Detect which cell encompasses the target text, then output its [x, y] center coordinate. 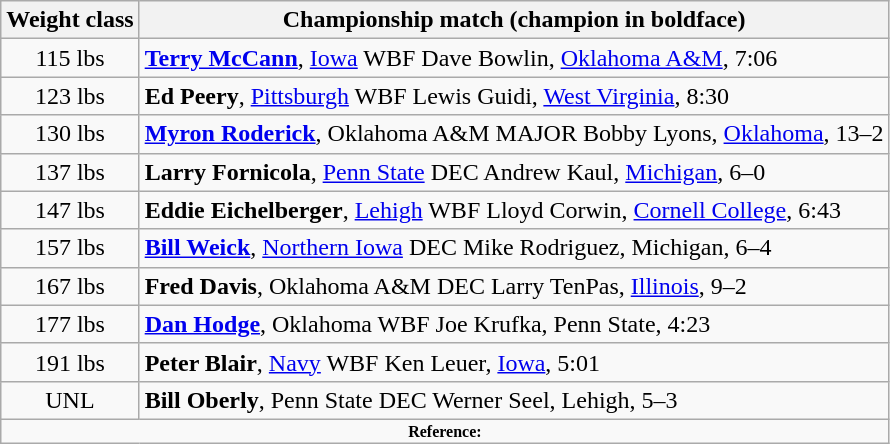
Peter Blair, Navy WBF Ken Leuer, Iowa, 5:01 [514, 362]
Bill Oberly, Penn State DEC Werner Seel, Lehigh, 5–3 [514, 400]
157 lbs [70, 248]
137 lbs [70, 172]
167 lbs [70, 286]
Weight class [70, 20]
147 lbs [70, 210]
123 lbs [70, 96]
Terry McCann, Iowa WBF Dave Bowlin, Oklahoma A&M, 7:06 [514, 58]
Dan Hodge, Oklahoma WBF Joe Krufka, Penn State, 4:23 [514, 324]
177 lbs [70, 324]
Eddie Eichelberger, Lehigh WBF Lloyd Corwin, Cornell College, 6:43 [514, 210]
Fred Davis, Oklahoma A&M DEC Larry TenPas, Illinois, 9–2 [514, 286]
115 lbs [70, 58]
Championship match (champion in boldface) [514, 20]
Myron Roderick, Oklahoma A&M MAJOR Bobby Lyons, Oklahoma, 13–2 [514, 134]
Bill Weick, Northern Iowa DEC Mike Rodriguez, Michigan, 6–4 [514, 248]
191 lbs [70, 362]
130 lbs [70, 134]
Ed Peery, Pittsburgh WBF Lewis Guidi, West Virginia, 8:30 [514, 96]
Reference: [445, 431]
Larry Fornicola, Penn State DEC Andrew Kaul, Michigan, 6–0 [514, 172]
UNL [70, 400]
